For the text-containing cell, return its midpoint in (x, y) coordinate format. 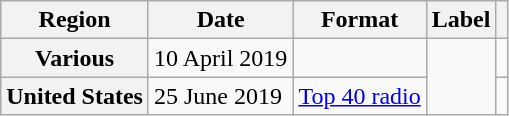
Top 40 radio (360, 96)
Date (220, 20)
10 April 2019 (220, 58)
Various (75, 58)
United States (75, 96)
Region (75, 20)
Label (461, 20)
25 June 2019 (220, 96)
Format (360, 20)
